Search for the cell housing the specified text and yield its (x, y) center coordinate. 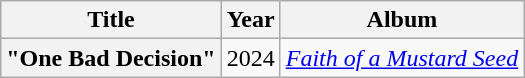
Album (402, 20)
Title (111, 20)
2024 (250, 58)
Faith of a Mustard Seed (402, 58)
Year (250, 20)
"One Bad Decision" (111, 58)
